Detect which cell encompasses the target text, then output its (x, y) center coordinate. 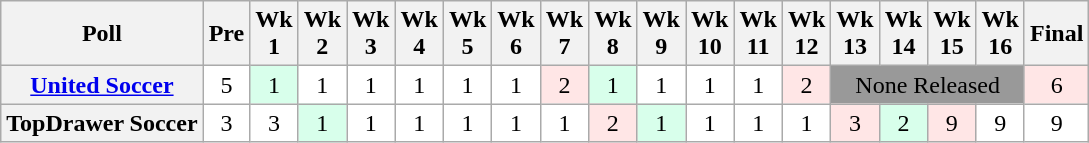
5 (226, 85)
Wk16 (1000, 34)
Wk10 (710, 34)
United Soccer (102, 85)
Wk1 (274, 34)
Wk9 (661, 34)
Final (1056, 34)
Wk5 (467, 34)
Wk6 (516, 34)
Wk11 (758, 34)
Wk2 (322, 34)
Wk4 (419, 34)
Wk15 (952, 34)
Wk7 (564, 34)
Wk14 (903, 34)
Wk13 (855, 34)
TopDrawer Soccer (102, 123)
6 (1056, 85)
None Released (928, 85)
Poll (102, 34)
Wk3 (371, 34)
Pre (226, 34)
Wk12 (806, 34)
Wk8 (613, 34)
